Capture the cell that displays the provided text and extract its (X, Y) central coordinate. 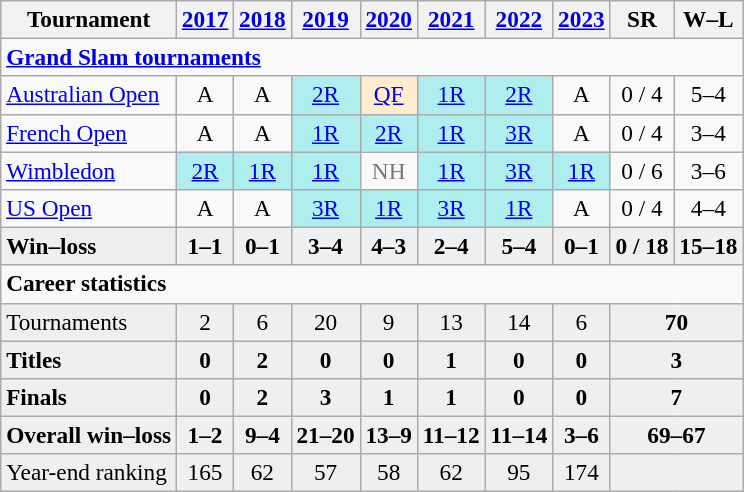
58 (388, 473)
4–3 (388, 246)
Win–loss (89, 246)
14 (519, 322)
4–4 (708, 208)
Wimbledon (89, 170)
QF (388, 95)
SR (642, 19)
Tournament (89, 19)
9 (388, 322)
21–20 (326, 435)
174 (582, 473)
Career statistics (372, 284)
2020 (388, 19)
Titles (89, 359)
2017 (204, 19)
0 / 6 (642, 170)
11–14 (519, 435)
Grand Slam tournaments (372, 57)
2021 (451, 19)
French Open (89, 133)
2018 (262, 19)
2023 (582, 19)
1–1 (204, 246)
0 / 18 (642, 246)
Finals (89, 397)
69–67 (676, 435)
2022 (519, 19)
Tournaments (89, 322)
2–4 (451, 246)
Year-end ranking (89, 473)
W–L (708, 19)
1–2 (204, 435)
70 (676, 322)
2019 (326, 19)
NH (388, 170)
165 (204, 473)
11–12 (451, 435)
Australian Open (89, 95)
13 (451, 322)
13–9 (388, 435)
15–18 (708, 246)
20 (326, 322)
Overall win–loss (89, 435)
57 (326, 473)
7 (676, 397)
95 (519, 473)
US Open (89, 208)
9–4 (262, 435)
